Detect which cell encompasses the target text, then output its [x, y] center coordinate. 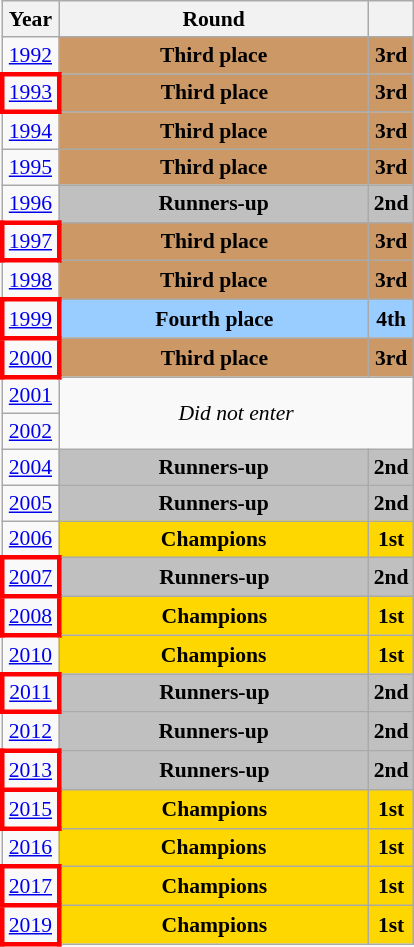
1996 [30, 204]
2001 [30, 396]
2002 [30, 432]
1993 [30, 94]
2004 [30, 468]
2008 [30, 616]
2015 [30, 810]
2011 [30, 694]
1998 [30, 280]
2000 [30, 358]
Round [214, 19]
Year [30, 19]
2012 [30, 732]
2016 [30, 848]
1999 [30, 320]
2006 [30, 540]
Did not enter [236, 414]
1995 [30, 168]
1994 [30, 132]
2005 [30, 503]
1997 [30, 242]
2007 [30, 578]
2019 [30, 926]
Fourth place [214, 320]
2017 [30, 886]
4th [392, 320]
2013 [30, 770]
2010 [30, 654]
1992 [30, 56]
